Provide the [X, Y] coordinate of the cell's center where the given text is located.  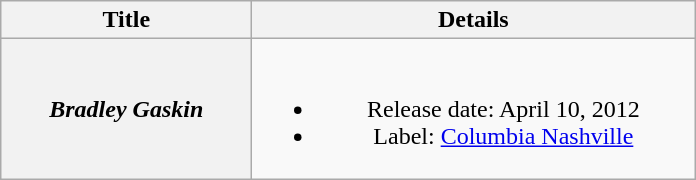
Title [126, 20]
Bradley Gaskin [126, 109]
Details [474, 20]
Release date: April 10, 2012Label: Columbia Nashville [474, 109]
